Provide the (X, Y) coordinate of the cell's center where the given text is located.  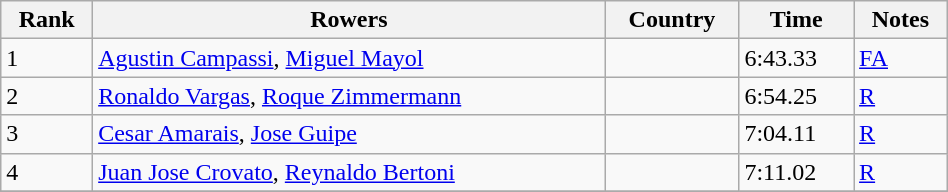
Agustin Campassi, Miguel Mayol (349, 58)
6:54.25 (796, 96)
Rank (47, 20)
6:43.33 (796, 58)
7:04.11 (796, 134)
4 (47, 172)
7:11.02 (796, 172)
2 (47, 96)
1 (47, 58)
Rowers (349, 20)
FA (901, 58)
Juan Jose Crovato, Reynaldo Bertoni (349, 172)
Ronaldo Vargas, Roque Zimmermann (349, 96)
Time (796, 20)
3 (47, 134)
Country (672, 20)
Cesar Amarais, Jose Guipe (349, 134)
Notes (901, 20)
